Provide the [x, y] coordinate of the cell's center where the given text is located.  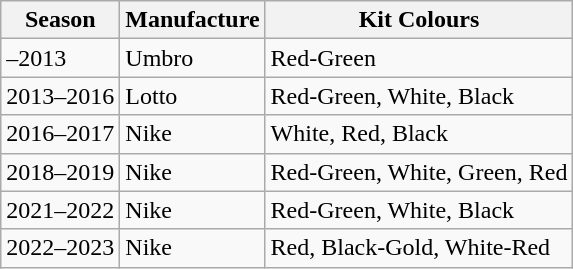
2022–2023 [60, 248]
Season [60, 20]
2013–2016 [60, 96]
Kit Colours [419, 20]
2018–2019 [60, 172]
Umbro [192, 58]
Red-Green [419, 58]
Lotto [192, 96]
Red-Green, White, Green, Red [419, 172]
Manufacture [192, 20]
2016–2017 [60, 134]
White, Red, Black [419, 134]
–2013 [60, 58]
2021–2022 [60, 210]
Red, Black-Gold, White-Red [419, 248]
